For the text-containing cell, return its midpoint in (x, y) coordinate format. 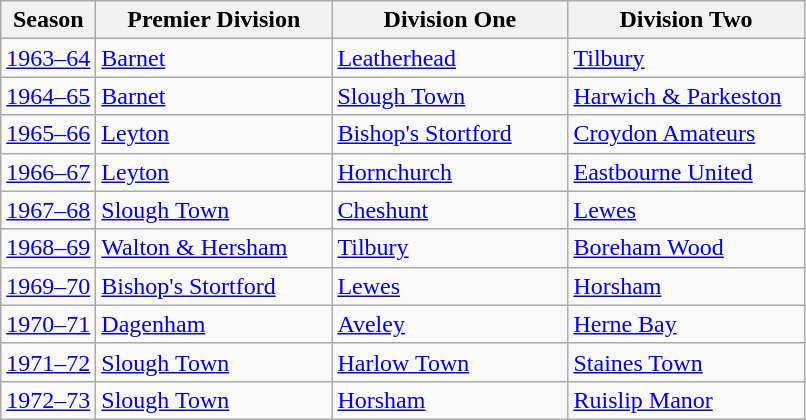
1966–67 (48, 172)
Eastbourne United (686, 172)
Division One (450, 20)
Leatherhead (450, 58)
Croydon Amateurs (686, 134)
1971–72 (48, 362)
Boreham Wood (686, 248)
Division Two (686, 20)
Herne Bay (686, 324)
Ruislip Manor (686, 400)
Cheshunt (450, 210)
Harlow Town (450, 362)
1964–65 (48, 96)
Staines Town (686, 362)
1970–71 (48, 324)
Harwich & Parkeston (686, 96)
Premier Division (214, 20)
1968–69 (48, 248)
1967–68 (48, 210)
1963–64 (48, 58)
1972–73 (48, 400)
Walton & Hersham (214, 248)
Season (48, 20)
Dagenham (214, 324)
1965–66 (48, 134)
Aveley (450, 324)
1969–70 (48, 286)
Hornchurch (450, 172)
